Search for the cell housing the specified text and yield its [x, y] center coordinate. 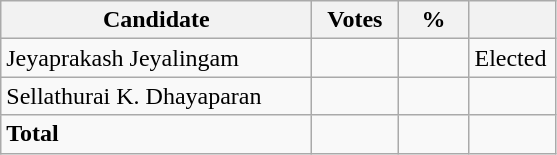
Jeyaprakash Jeyalingam [156, 58]
% [434, 20]
Total [156, 134]
Votes [355, 20]
Sellathurai K. Dhayaparan [156, 96]
Elected [512, 58]
Candidate [156, 20]
